Pinpoint the cell where the given text exists, returning its [X, Y] midpoint coordinate. 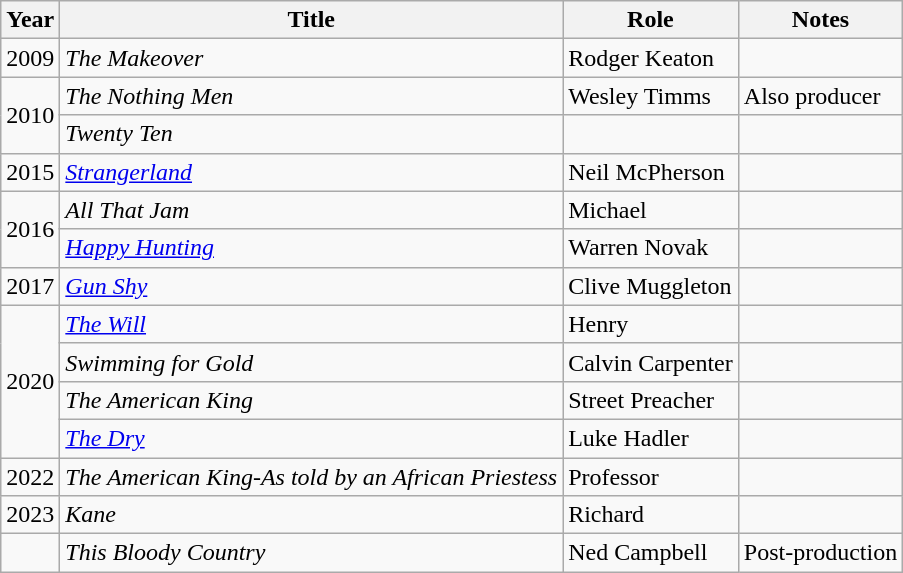
Wesley Timms [651, 96]
Happy Hunting [312, 248]
Post-production [820, 553]
2020 [30, 381]
The Nothing Men [312, 96]
Kane [312, 515]
Strangerland [312, 172]
2010 [30, 115]
Rodger Keaton [651, 58]
The American King [312, 400]
2015 [30, 172]
The Dry [312, 438]
Warren Novak [651, 248]
2023 [30, 515]
Street Preacher [651, 400]
Swimming for Gold [312, 362]
The Will [312, 324]
Richard [651, 515]
Clive Muggleton [651, 286]
Calvin Carpenter [651, 362]
Gun Shy [312, 286]
Also producer [820, 96]
All That Jam [312, 210]
Notes [820, 20]
Role [651, 20]
2017 [30, 286]
Michael [651, 210]
2009 [30, 58]
Neil McPherson [651, 172]
2016 [30, 229]
Professor [651, 477]
The Makeover [312, 58]
Ned Campbell [651, 553]
Twenty Ten [312, 134]
Henry [651, 324]
Title [312, 20]
This Bloody Country [312, 553]
2022 [30, 477]
Luke Hadler [651, 438]
The American King-As told by an African Priestess [312, 477]
Year [30, 20]
